For the text-containing cell, return its midpoint in (x, y) coordinate format. 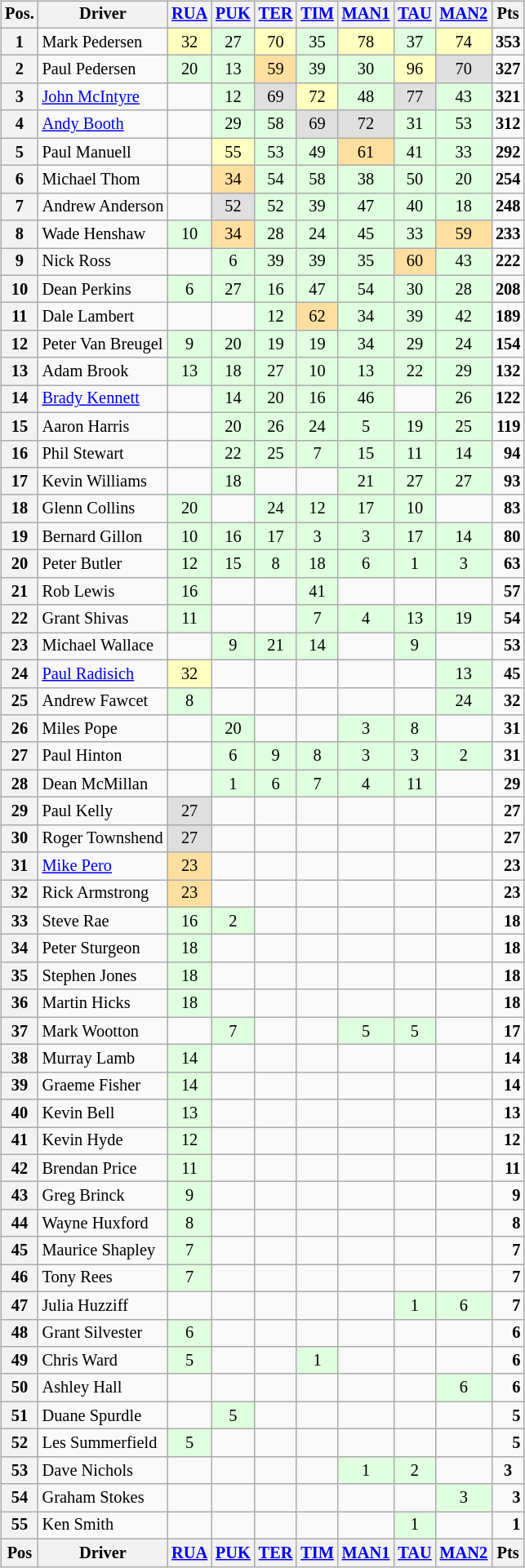
61 (366, 152)
Ashley Hall (103, 1388)
Paul Kelly (103, 811)
John McIntyre (103, 97)
Kevin Bell (103, 1113)
62 (317, 317)
Aaron Harris (103, 426)
Bernard Gillon (103, 536)
36 (20, 1003)
Andy Booth (103, 124)
119 (508, 426)
353 (508, 42)
Adam Brook (103, 371)
292 (508, 152)
222 (508, 262)
Graeme Fisher (103, 1086)
Grant Silvester (103, 1333)
189 (508, 317)
Les Summerfield (103, 1443)
Kevin Hyde (103, 1141)
233 (508, 234)
Mike Pero (103, 866)
Michael Thom (103, 180)
Stephen Jones (103, 976)
Andrew Anderson (103, 207)
Dean Perkins (103, 289)
Martin Hicks (103, 1003)
Mark Pedersen (103, 42)
Tony Rees (103, 1278)
Paul Radisich (103, 673)
Kevin Williams (103, 482)
122 (508, 399)
321 (508, 97)
Phil Stewart (103, 454)
Julia Huzziff (103, 1305)
154 (508, 344)
132 (508, 371)
83 (508, 509)
Paul Hinton (103, 756)
Ken Smith (103, 1526)
Pos (20, 1552)
96 (415, 69)
Dave Nichols (103, 1470)
Miles Pope (103, 729)
Roger Townshend (103, 838)
Pos. (20, 15)
327 (508, 69)
Dean McMillan (103, 784)
Graham Stokes (103, 1498)
Rob Lewis (103, 591)
Brady Kennett (103, 399)
Maurice Shapley (103, 1250)
Steve Rae (103, 921)
51 (20, 1415)
Rick Armstrong (103, 894)
Glenn Collins (103, 509)
Murray Lamb (103, 1059)
Peter Butler (103, 564)
Chris Ward (103, 1361)
Peter Van Breugel (103, 344)
Wayne Huxford (103, 1224)
57 (508, 591)
Brendan Price (103, 1168)
Nick Ross (103, 262)
Grant Shivas (103, 619)
Greg Brinck (103, 1196)
93 (508, 482)
44 (20, 1224)
Wade Henshaw (103, 234)
Peter Sturgeon (103, 948)
80 (508, 536)
254 (508, 180)
74 (464, 42)
248 (508, 207)
Paul Pedersen (103, 69)
312 (508, 124)
Andrew Fawcet (103, 701)
208 (508, 289)
77 (415, 97)
78 (366, 42)
63 (508, 564)
60 (415, 262)
Michael Wallace (103, 646)
Duane Spurdle (103, 1415)
Dale Lambert (103, 317)
94 (508, 454)
Mark Wootton (103, 1031)
Paul Manuell (103, 152)
